Find where the given text appears and provide that cell's center as (X, Y) coordinate. 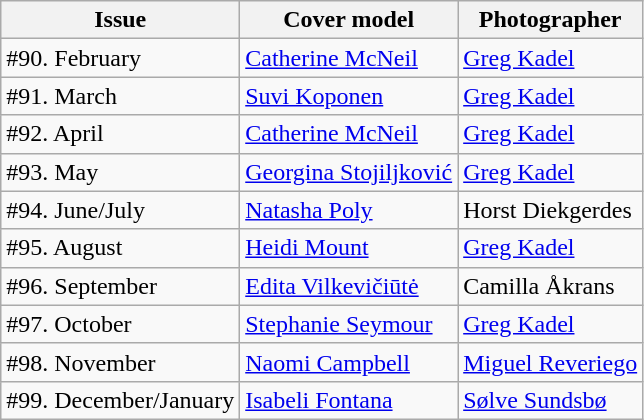
#94. June/July (120, 210)
#99. December/January (120, 400)
Naomi Campbell (349, 362)
Isabeli Fontana (349, 400)
#91. March (120, 96)
#96. September (120, 286)
#92. April (120, 134)
Heidi Mount (349, 248)
Stephanie Seymour (349, 324)
#95. August (120, 248)
Camilla Åkrans (550, 286)
Georgina Stojiljković (349, 172)
#98. November (120, 362)
Miguel Reveriego (550, 362)
Cover model (349, 20)
#93. May (120, 172)
Edita Vilkevičiūtė (349, 286)
Photographer (550, 20)
#97. October (120, 324)
#90. February (120, 58)
Horst Diekgerdes (550, 210)
Sølve Sundsbø (550, 400)
Issue (120, 20)
Natasha Poly (349, 210)
Suvi Koponen (349, 96)
